Scan for the cell matching the given text and deliver its [x, y] coordinate at center. 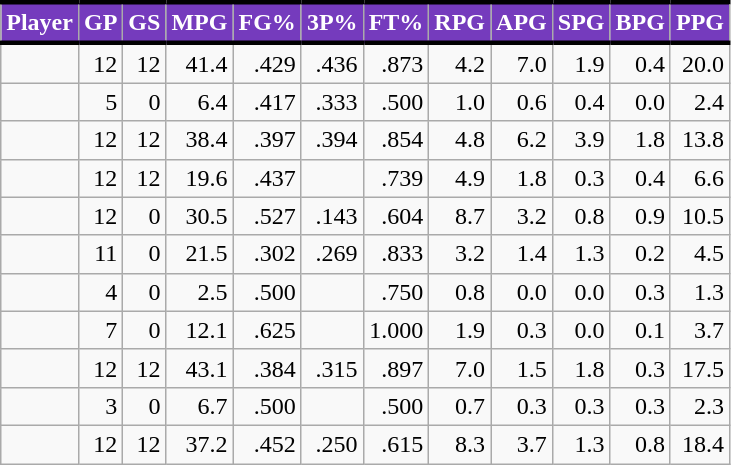
6.6 [700, 178]
3P% [332, 22]
APG [522, 22]
.854 [396, 140]
.394 [332, 140]
GP [100, 22]
1.4 [522, 254]
2.5 [200, 292]
1.0 [460, 102]
FG% [267, 22]
8.3 [460, 444]
.302 [267, 254]
.436 [332, 63]
0.9 [640, 216]
.143 [332, 216]
4.8 [460, 140]
FT% [396, 22]
.333 [332, 102]
.417 [267, 102]
.604 [396, 216]
41.4 [200, 63]
2.3 [700, 406]
RPG [460, 22]
19.6 [200, 178]
Player [40, 22]
.452 [267, 444]
11 [100, 254]
38.4 [200, 140]
.897 [396, 368]
20.0 [700, 63]
PPG [700, 22]
3.9 [581, 140]
.739 [396, 178]
30.5 [200, 216]
.250 [332, 444]
37.2 [200, 444]
8.7 [460, 216]
.384 [267, 368]
MPG [200, 22]
17.5 [700, 368]
1.5 [522, 368]
13.8 [700, 140]
1.000 [396, 330]
.315 [332, 368]
0.1 [640, 330]
0.2 [640, 254]
12.1 [200, 330]
0.7 [460, 406]
.625 [267, 330]
.437 [267, 178]
43.1 [200, 368]
0.6 [522, 102]
4 [100, 292]
4.2 [460, 63]
.833 [396, 254]
.397 [267, 140]
5 [100, 102]
.269 [332, 254]
18.4 [700, 444]
2.4 [700, 102]
6.7 [200, 406]
4.9 [460, 178]
6.2 [522, 140]
.429 [267, 63]
.873 [396, 63]
10.5 [700, 216]
3 [100, 406]
7 [100, 330]
SPG [581, 22]
.750 [396, 292]
4.5 [700, 254]
.615 [396, 444]
.527 [267, 216]
21.5 [200, 254]
6.4 [200, 102]
GS [144, 22]
BPG [640, 22]
